Extract the [x, y] coordinate from the center of the cell holding the provided text.  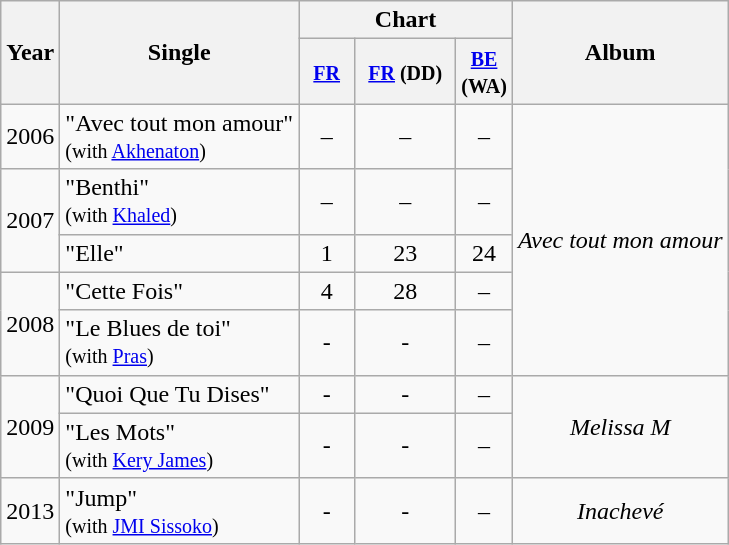
Melissa M [620, 426]
"Quoi Que Tu Dises" [180, 394]
2009 [30, 426]
24 [484, 253]
BE (WA) [484, 72]
28 [406, 291]
Album [620, 52]
4 [327, 291]
Chart [406, 20]
Year [30, 52]
1 [327, 253]
FR (DD) [406, 72]
Avec tout mon amour [620, 240]
23 [406, 253]
2013 [30, 510]
"Cette Fois" [180, 291]
Single [180, 52]
"Le Blues de toi"(with Pras) [180, 342]
"Elle" [180, 253]
"Jump"(with JMI Sissoko) [180, 510]
FR [327, 72]
2006 [30, 136]
Inachevé [620, 510]
"Les Mots"(with Kery James) [180, 446]
2008 [30, 324]
"Avec tout mon amour"(with Akhenaton) [180, 136]
2007 [30, 220]
"Benthi"(with Khaled) [180, 202]
